Output the (x, y) coordinate of the center of the cell containing the given text.  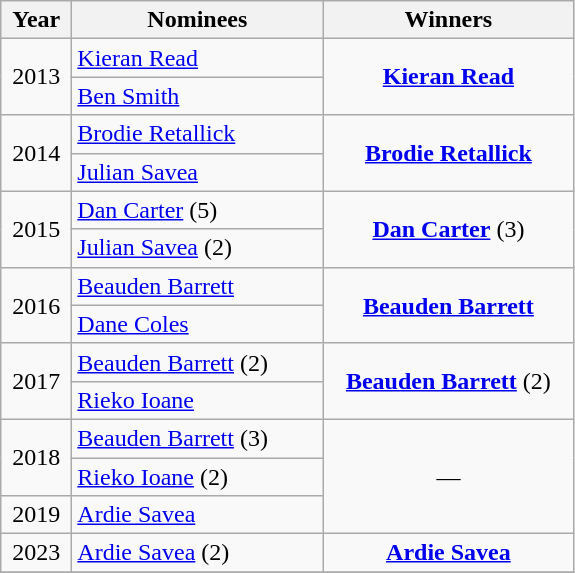
Dan Carter (5) (198, 210)
Ardie Savea (2) (198, 553)
Nominees (198, 20)
2013 (36, 77)
Ben Smith (198, 96)
Rieko Ioane (198, 400)
Beauden Barrett (3) (198, 438)
Winners (448, 20)
Julian Savea (2) (198, 248)
2023 (36, 553)
Year (36, 20)
2015 (36, 229)
2014 (36, 153)
Dane Coles (198, 324)
Julian Savea (198, 172)
2016 (36, 305)
Dan Carter (3) (448, 229)
— (448, 476)
Rieko Ioane (2) (198, 477)
2017 (36, 381)
2019 (36, 515)
2018 (36, 457)
